Identify which cell holds the provided text, then report its (x, y) central coordinate. 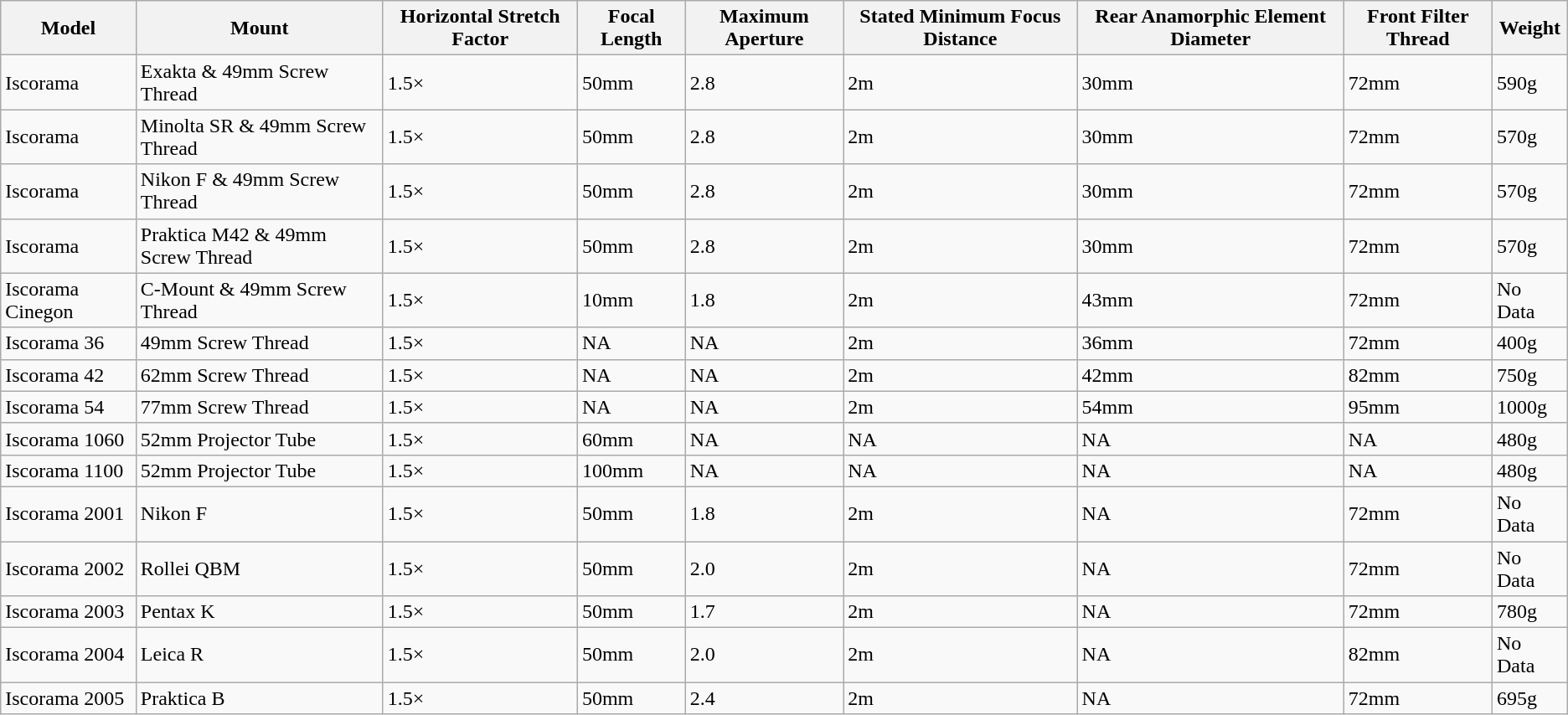
Mount (260, 28)
750g (1530, 375)
780g (1530, 612)
49mm Screw Thread (260, 343)
Nikon F (260, 514)
Iscorama 42 (69, 375)
Iscorama 1060 (69, 439)
62mm Screw Thread (260, 375)
Iscorama 36 (69, 343)
Exakta & 49mm Screw Thread (260, 82)
Leica R (260, 655)
400g (1530, 343)
Model (69, 28)
Iscorama 2004 (69, 655)
Weight (1530, 28)
Stated Minimum Focus Distance (960, 28)
100mm (632, 471)
36mm (1210, 343)
Minolta SR & 49mm Screw Thread (260, 137)
1000g (1530, 407)
1.7 (764, 612)
C-Mount & 49mm Screw Thread (260, 300)
Iscorama 2001 (69, 514)
10mm (632, 300)
Iscorama 2003 (69, 612)
Nikon F & 49mm Screw Thread (260, 191)
Praktica B (260, 698)
Praktica M42 & 49mm Screw Thread (260, 246)
42mm (1210, 375)
Iscorama 1100 (69, 471)
Focal Length (632, 28)
Rollei QBM (260, 568)
77mm Screw Thread (260, 407)
95mm (1417, 407)
2.4 (764, 698)
Rear Anamorphic Element Diameter (1210, 28)
Iscorama Cinegon (69, 300)
Horizontal Stretch Factor (480, 28)
54mm (1210, 407)
695g (1530, 698)
Iscorama 54 (69, 407)
Front Filter Thread (1417, 28)
Iscorama 2002 (69, 568)
Pentax K (260, 612)
Iscorama 2005 (69, 698)
43mm (1210, 300)
590g (1530, 82)
60mm (632, 439)
Maximum Aperture (764, 28)
